Find where the given text appears and provide that cell's center as [X, Y] coordinate. 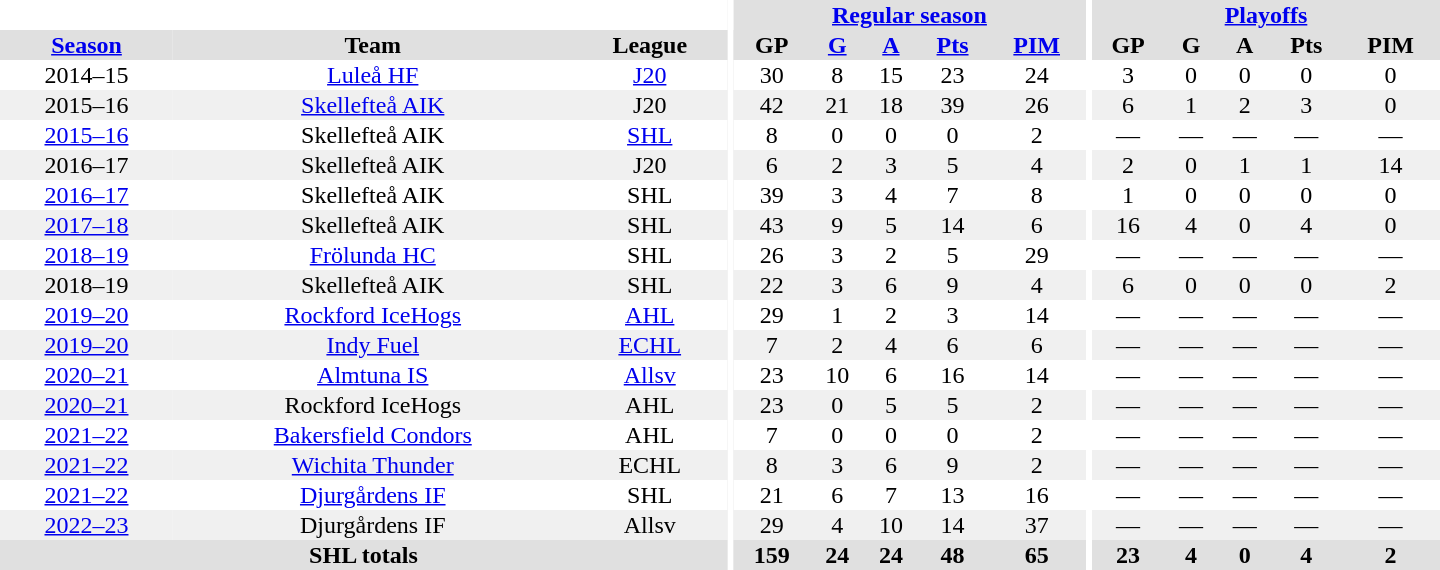
League [650, 45]
Wichita Thunder [373, 465]
Almtuna IS [373, 375]
42 [772, 105]
159 [772, 555]
48 [953, 555]
15 [891, 75]
Regular season [910, 15]
SHL totals [364, 555]
2022–23 [86, 525]
18 [891, 105]
2017–18 [86, 225]
2014–15 [86, 75]
Bakersfield Condors [373, 435]
Frölunda HC [373, 255]
22 [772, 285]
Team [373, 45]
Indy Fuel [373, 345]
30 [772, 75]
Playoffs [1266, 15]
43 [772, 225]
65 [1036, 555]
13 [953, 495]
Luleå HF [373, 75]
37 [1036, 525]
Season [86, 45]
